Find where the given text appears and provide that cell's center as [x, y] coordinate. 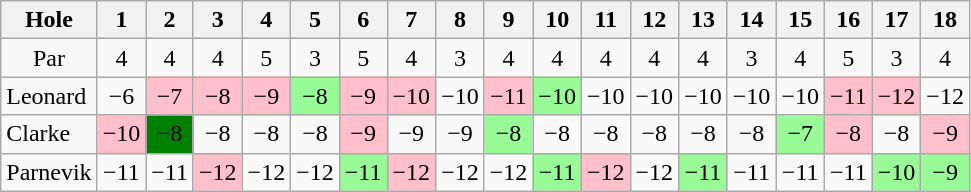
Par [49, 58]
Parnevik [49, 172]
18 [946, 20]
Hole [49, 20]
1 [122, 20]
10 [558, 20]
15 [800, 20]
−6 [122, 96]
7 [412, 20]
17 [896, 20]
Clarke [49, 134]
16 [848, 20]
11 [606, 20]
Leonard [49, 96]
8 [460, 20]
14 [752, 20]
6 [363, 20]
13 [704, 20]
9 [508, 20]
12 [654, 20]
2 [170, 20]
